Find where the given text appears and provide that cell's center as (x, y) coordinate. 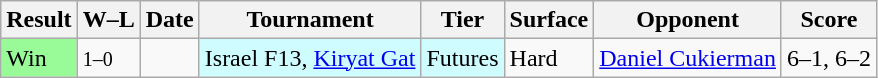
Futures (462, 58)
Hard (549, 58)
Win (39, 58)
Result (39, 20)
Surface (549, 20)
Israel F13, Kiryat Gat (310, 58)
Opponent (688, 20)
Score (828, 20)
Tier (462, 20)
Date (170, 20)
6–1, 6–2 (828, 58)
Daniel Cukierman (688, 58)
W–L (108, 20)
Tournament (310, 20)
1–0 (108, 58)
